Extract the [X, Y] coordinate from the center of the cell holding the provided text.  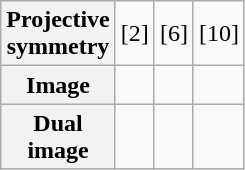
Dualimage [58, 136]
[2] [134, 34]
Image [58, 85]
[6] [174, 34]
Projectivesymmetry [58, 34]
[10] [218, 34]
